Locate the cell with the specified text and output its (X, Y) center coordinate. 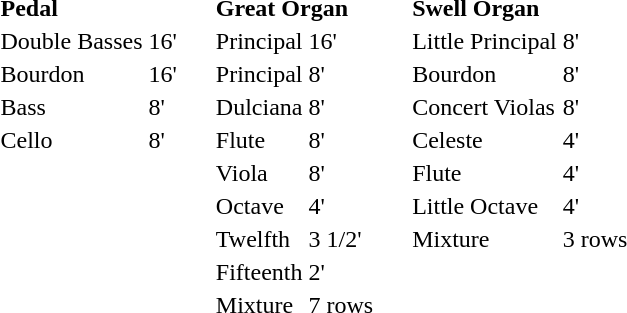
Concert Violas (485, 107)
Bourdon (485, 74)
Little Octave (485, 206)
Fifteenth (259, 272)
Celeste (485, 140)
Octave (259, 206)
4' (341, 206)
Twelfth (259, 239)
Little Principal (485, 41)
Mixture (485, 239)
Dulciana (259, 107)
2' (341, 272)
3 1/2' (341, 239)
Viola (259, 173)
